Extract the [X, Y] coordinate from the center of the cell holding the provided text.  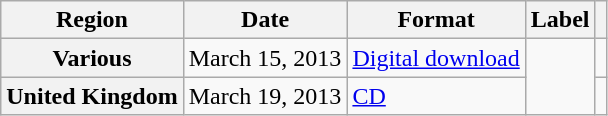
Label [560, 20]
Digital download [436, 58]
CD [436, 96]
United Kingdom [92, 96]
Region [92, 20]
Various [92, 58]
Format [436, 20]
March 15, 2013 [265, 58]
March 19, 2013 [265, 96]
Date [265, 20]
